Return (X, Y) of the center of cell containing provided text 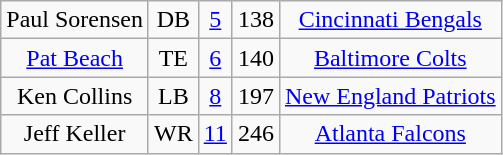
WR (173, 134)
8 (215, 96)
246 (256, 134)
Jeff Keller (75, 134)
Baltimore Colts (390, 58)
Pat Beach (75, 58)
138 (256, 20)
DB (173, 20)
11 (215, 134)
Atlanta Falcons (390, 134)
Cincinnati Bengals (390, 20)
197 (256, 96)
140 (256, 58)
New England Patriots (390, 96)
TE (173, 58)
6 (215, 58)
5 (215, 20)
Ken Collins (75, 96)
Paul Sorensen (75, 20)
LB (173, 96)
